Identify which cell holds the provided text, then report its (X, Y) central coordinate. 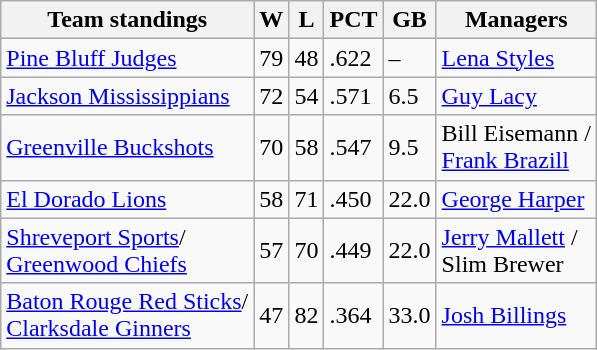
L (306, 20)
79 (272, 58)
Bill Eisemann / Frank Brazill (516, 148)
Guy Lacy (516, 96)
6.5 (410, 96)
GB (410, 20)
PCT (354, 20)
.364 (354, 316)
Shreveport Sports/Greenwood Chiefs (128, 250)
54 (306, 96)
Jerry Mallett / Slim Brewer (516, 250)
48 (306, 58)
Lena Styles (516, 58)
.449 (354, 250)
47 (272, 316)
33.0 (410, 316)
.450 (354, 199)
82 (306, 316)
71 (306, 199)
57 (272, 250)
Josh Billings (516, 316)
El Dorado Lions (128, 199)
Managers (516, 20)
.547 (354, 148)
W (272, 20)
Pine Bluff Judges (128, 58)
72 (272, 96)
9.5 (410, 148)
– (410, 58)
Greenville Buckshots (128, 148)
.571 (354, 96)
Team standings (128, 20)
Baton Rouge Red Sticks/ Clarksdale Ginners (128, 316)
George Harper (516, 199)
Jackson Mississippians (128, 96)
.622 (354, 58)
